Pinpoint the cell where the given text exists, returning its (x, y) midpoint coordinate. 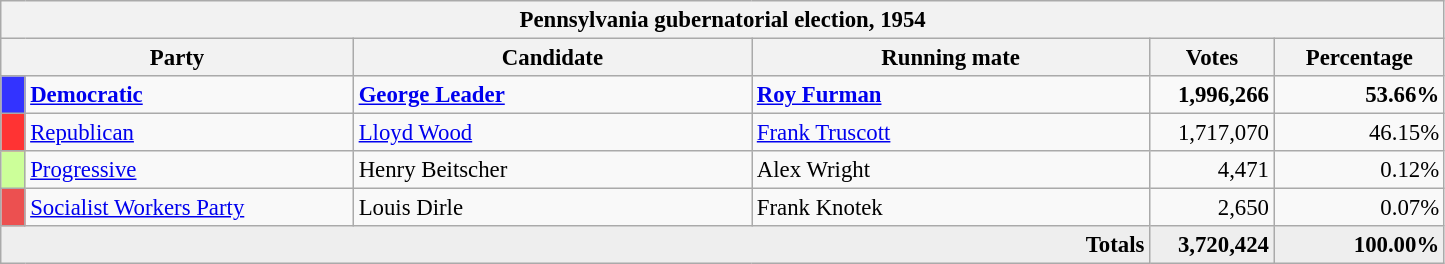
46.15% (1359, 133)
Alex Wright (951, 170)
Lloyd Wood (552, 133)
Socialist Workers Party (189, 208)
0.12% (1359, 170)
Party (178, 58)
Candidate (552, 58)
Louis Dirle (552, 208)
1,996,266 (1212, 95)
Roy Furman (951, 95)
0.07% (1359, 208)
Republican (189, 133)
2,650 (1212, 208)
Pennsylvania gubernatorial election, 1954 (723, 20)
Henry Beitscher (552, 170)
Running mate (951, 58)
Frank Knotek (951, 208)
Totals (576, 245)
Frank Truscott (951, 133)
Percentage (1359, 58)
Votes (1212, 58)
Democratic (189, 95)
1,717,070 (1212, 133)
100.00% (1359, 245)
George Leader (552, 95)
53.66% (1359, 95)
Progressive (189, 170)
3,720,424 (1212, 245)
4,471 (1212, 170)
